Provide the [X, Y] coordinate of the cell's center where the given text is located.  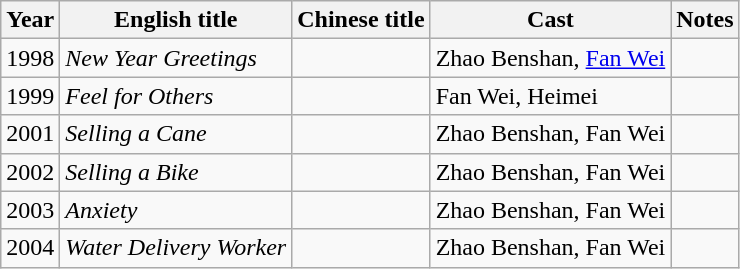
New Year Greetings [176, 58]
Anxiety [176, 210]
English title [176, 20]
Selling a Cane [176, 134]
Chinese title [361, 20]
2003 [30, 210]
2001 [30, 134]
Notes [705, 20]
2004 [30, 248]
1998 [30, 58]
Cast [550, 20]
Selling a Bike [176, 172]
2002 [30, 172]
Feel for Others [176, 96]
Fan Wei, Heimei [550, 96]
Water Delivery Worker [176, 248]
1999 [30, 96]
Year [30, 20]
